Extract the [x, y] coordinate from the center of the cell holding the provided text.  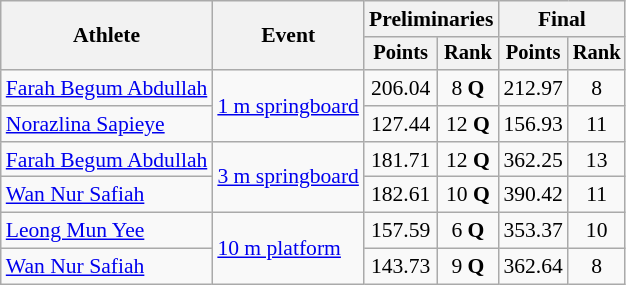
362.64 [532, 267]
157.59 [401, 231]
3 m springboard [288, 178]
127.44 [401, 124]
Final [562, 19]
Norazlina Sapieye [107, 124]
206.04 [401, 88]
Athlete [107, 36]
143.73 [401, 267]
156.93 [532, 124]
353.37 [532, 231]
6 Q [468, 231]
13 [597, 160]
Preliminaries [431, 19]
8 Q [468, 88]
212.97 [532, 88]
181.71 [401, 160]
10 Q [468, 195]
9 Q [468, 267]
390.42 [532, 195]
10 [597, 231]
182.61 [401, 195]
Event [288, 36]
362.25 [532, 160]
1 m springboard [288, 106]
10 m platform [288, 248]
Leong Mun Yee [107, 231]
